For the text-containing cell, return its midpoint in [x, y] coordinate format. 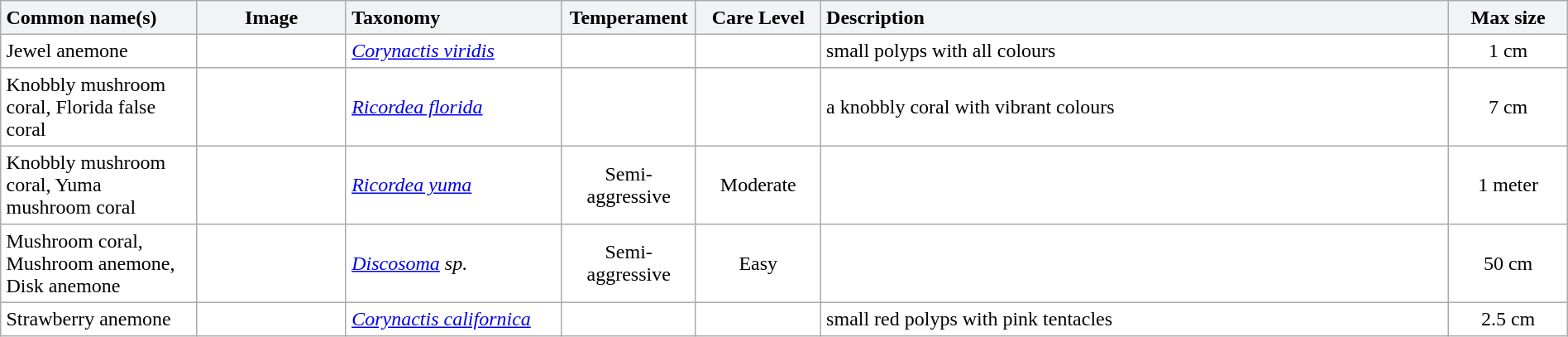
small polyps with all colours [1135, 51]
Description [1135, 17]
Mushroom coral, Mushroom anemone, Disk anemone [99, 263]
1 cm [1508, 51]
Knobbly mushroom coral, Yuma mushroom coral [99, 185]
7 cm [1508, 107]
Max size [1508, 17]
Jewel anemone [99, 51]
Corynactis viridis [453, 51]
Ricordea yuma [453, 185]
1 meter [1508, 185]
Ricordea florida [453, 107]
Corynactis californica [453, 319]
Care Level [758, 17]
Common name(s) [99, 17]
50 cm [1508, 263]
Discosoma sp. [453, 263]
Easy [758, 263]
Taxonomy [453, 17]
2.5 cm [1508, 319]
a knobbly coral with vibrant colours [1135, 107]
Temperament [629, 17]
Knobbly mushroom coral, Florida false coral [99, 107]
Image [271, 17]
small red polyps with pink tentacles [1135, 319]
Strawberry anemone [99, 319]
Moderate [758, 185]
